Return (X, Y) of the center of cell containing provided text 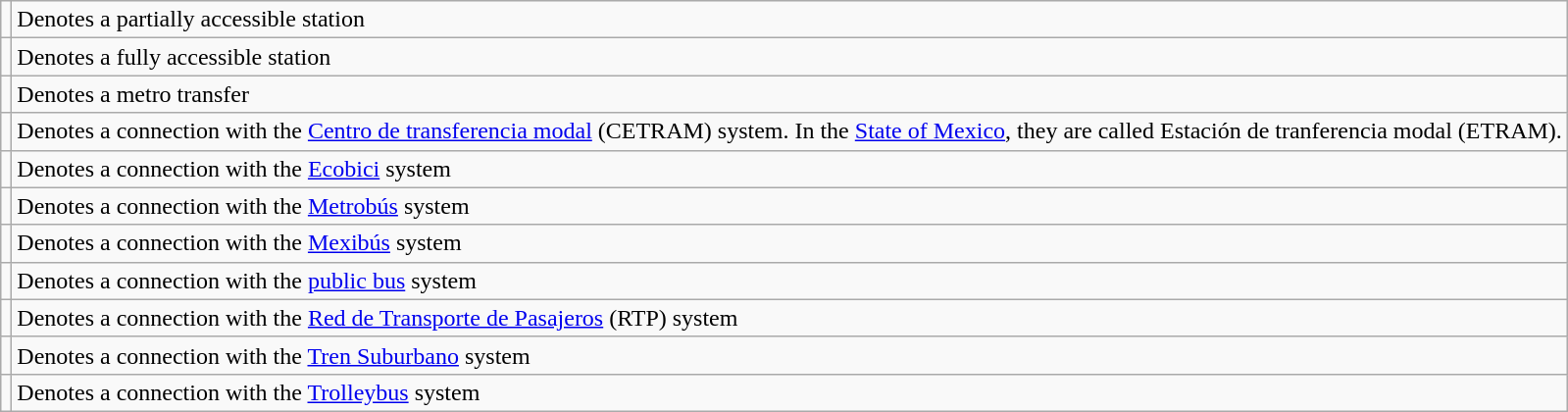
Denotes a partially accessible station (790, 20)
Denotes a connection with the public bus system (790, 281)
Denotes a metro transfer (790, 94)
Denotes a fully accessible station (790, 57)
Denotes a connection with the Tren Suburbano system (790, 355)
Denotes a connection with the Red de Transporte de Pasajeros (RTP) system (790, 318)
Denotes a connection with the Ecobici system (790, 169)
Denotes a connection with the Trolleybus system (790, 392)
Denotes a connection with the Mexibús system (790, 243)
Denotes a connection with the Metrobús system (790, 206)
